Determine the (X, Y) coordinate at the center of the cell enclosing the given text.  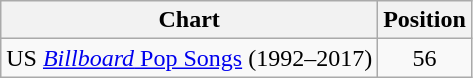
US Billboard Pop Songs (1992–2017) (190, 58)
Position (425, 20)
Chart (190, 20)
56 (425, 58)
